Provide the (x, y) coordinate of the cell's center where the given text is located.  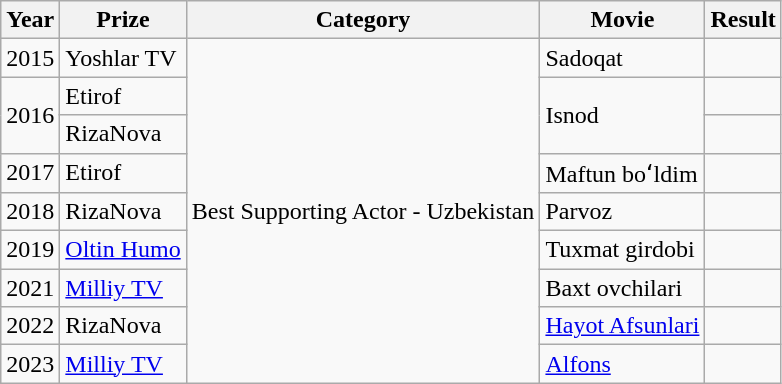
2017 (30, 173)
Category (363, 20)
Oltin Humo (123, 250)
Tuxmat girdobi (622, 250)
Best Supporting Actor - Uzbekistan (363, 211)
Prize (123, 20)
Result (743, 20)
2021 (30, 288)
2023 (30, 364)
Yoshlar TV (123, 58)
Baxt ovchilari (622, 288)
Year (30, 20)
Maftun boʻldim (622, 173)
2018 (30, 212)
Parvoz (622, 212)
Isnod (622, 115)
Alfons (622, 364)
2016 (30, 115)
Sadoqat (622, 58)
2015 (30, 58)
Movie (622, 20)
2022 (30, 326)
Hayot Afsunlari (622, 326)
2019 (30, 250)
